Search for the cell housing the specified text and yield its (X, Y) center coordinate. 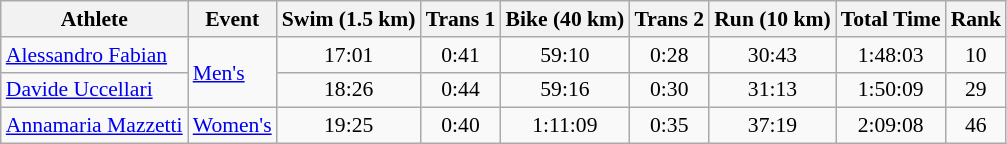
Run (10 km) (772, 19)
0:35 (669, 126)
2:09:08 (891, 126)
46 (976, 126)
Rank (976, 19)
1:48:03 (891, 55)
1:11:09 (564, 126)
0:41 (461, 55)
37:19 (772, 126)
Trans 2 (669, 19)
0:40 (461, 126)
19:25 (349, 126)
0:30 (669, 90)
29 (976, 90)
10 (976, 55)
59:16 (564, 90)
Event (232, 19)
Men's (232, 72)
17:01 (349, 55)
Davide Uccellari (94, 90)
59:10 (564, 55)
1:50:09 (891, 90)
0:28 (669, 55)
31:13 (772, 90)
Annamaria Mazzetti (94, 126)
0:44 (461, 90)
Women's (232, 126)
Athlete (94, 19)
30:43 (772, 55)
Total Time (891, 19)
Alessandro Fabian (94, 55)
18:26 (349, 90)
Bike (40 km) (564, 19)
Swim (1.5 km) (349, 19)
Trans 1 (461, 19)
